Output the [X, Y] coordinate of the center of the cell containing the given text.  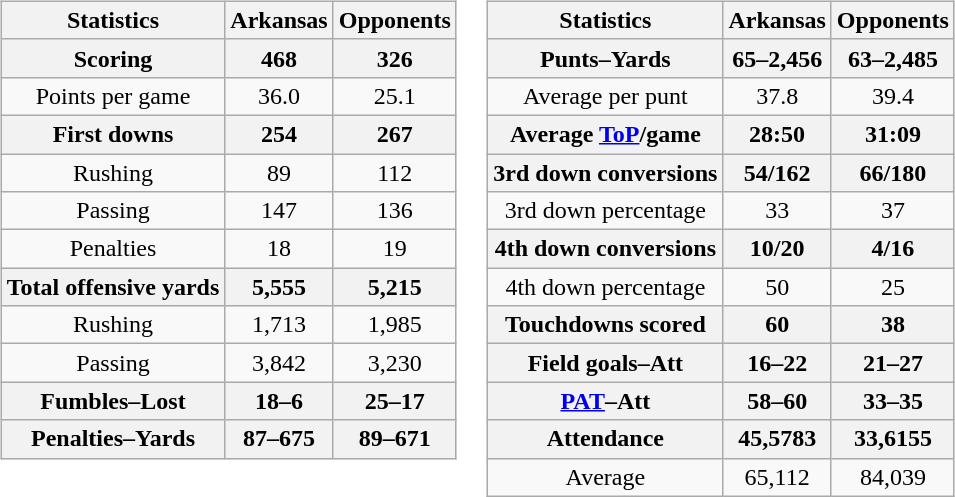
Points per game [113, 96]
Average per punt [606, 96]
37 [892, 211]
25 [892, 287]
Field goals–Att [606, 363]
89–671 [394, 439]
45,5783 [777, 439]
Average ToP/game [606, 134]
25–17 [394, 401]
Average [606, 477]
136 [394, 211]
33 [777, 211]
39.4 [892, 96]
87–675 [279, 439]
Fumbles–Lost [113, 401]
Penalties [113, 249]
54/162 [777, 173]
63–2,485 [892, 58]
Scoring [113, 58]
3,230 [394, 363]
Touchdowns scored [606, 325]
Total offensive yards [113, 287]
89 [279, 173]
33,6155 [892, 439]
84,039 [892, 477]
60 [777, 325]
38 [892, 325]
3,842 [279, 363]
1,985 [394, 325]
18 [279, 249]
37.8 [777, 96]
28:50 [777, 134]
254 [279, 134]
147 [279, 211]
1,713 [279, 325]
5,555 [279, 287]
3rd down conversions [606, 173]
4th down percentage [606, 287]
3rd down percentage [606, 211]
31:09 [892, 134]
16–22 [777, 363]
18–6 [279, 401]
112 [394, 173]
21–27 [892, 363]
10/20 [777, 249]
58–60 [777, 401]
Penalties–Yards [113, 439]
25.1 [394, 96]
Attendance [606, 439]
267 [394, 134]
66/180 [892, 173]
4th down conversions [606, 249]
Punts–Yards [606, 58]
33–35 [892, 401]
36.0 [279, 96]
468 [279, 58]
326 [394, 58]
65–2,456 [777, 58]
PAT–Att [606, 401]
50 [777, 287]
4/16 [892, 249]
19 [394, 249]
First downs [113, 134]
65,112 [777, 477]
5,215 [394, 287]
